Identify which cell holds the provided text, then report its [X, Y] central coordinate. 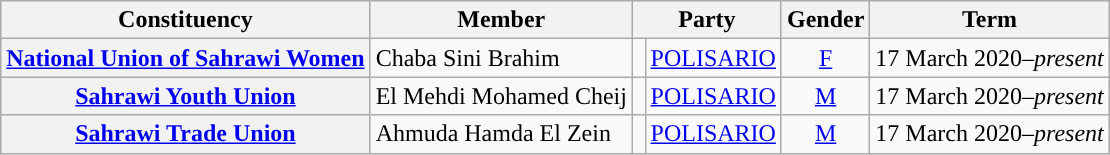
Sahrawi Trade Union [186, 134]
Chaba Sini Brahim [501, 58]
El Mehdi Mohamed Cheij [501, 96]
Member [501, 20]
Sahrawi Youth Union [186, 96]
Constituency [186, 20]
Gender [825, 20]
National Union of Sahrawi Women [186, 58]
F [825, 58]
Party [706, 20]
Term [990, 20]
Ahmuda Hamda El Zein [501, 134]
